Provide the (X, Y) coordinate of the cell's center where the given text is located.  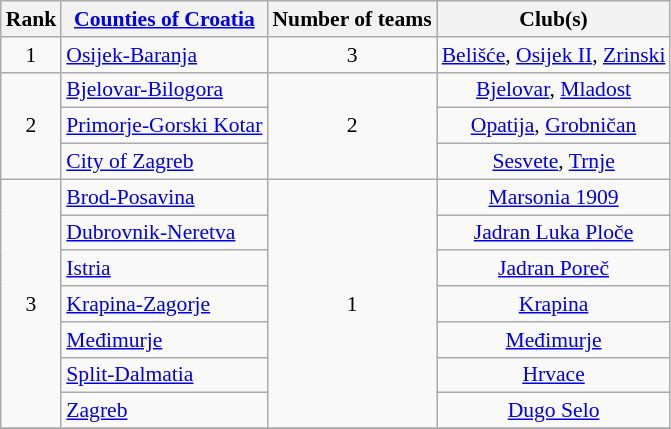
Zagreb (164, 411)
Rank (32, 19)
Club(s) (554, 19)
Jadran Poreč (554, 269)
Istria (164, 269)
Krapina-Zagorje (164, 304)
Belišće, Osijek II, Zrinski (554, 55)
Dubrovnik-Neretva (164, 233)
Hrvace (554, 375)
Jadran Luka Ploče (554, 233)
City of Zagreb (164, 162)
Marsonia 1909 (554, 197)
Osijek-Baranja (164, 55)
Opatija, Grobničan (554, 126)
Krapina (554, 304)
Number of teams (352, 19)
Counties of Croatia (164, 19)
Bjelovar, Mladost (554, 90)
Brod-Posavina (164, 197)
Sesvete, Trnje (554, 162)
Primorje-Gorski Kotar (164, 126)
Bjelovar-Bilogora (164, 90)
Dugo Selo (554, 411)
Split-Dalmatia (164, 375)
